Detect which cell encompasses the target text, then output its [X, Y] center coordinate. 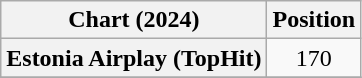
Estonia Airplay (TopHit) [134, 58]
Chart (2024) [134, 20]
170 [314, 58]
Position [314, 20]
